Determine the [x, y] coordinate at the center of the cell enclosing the given text.  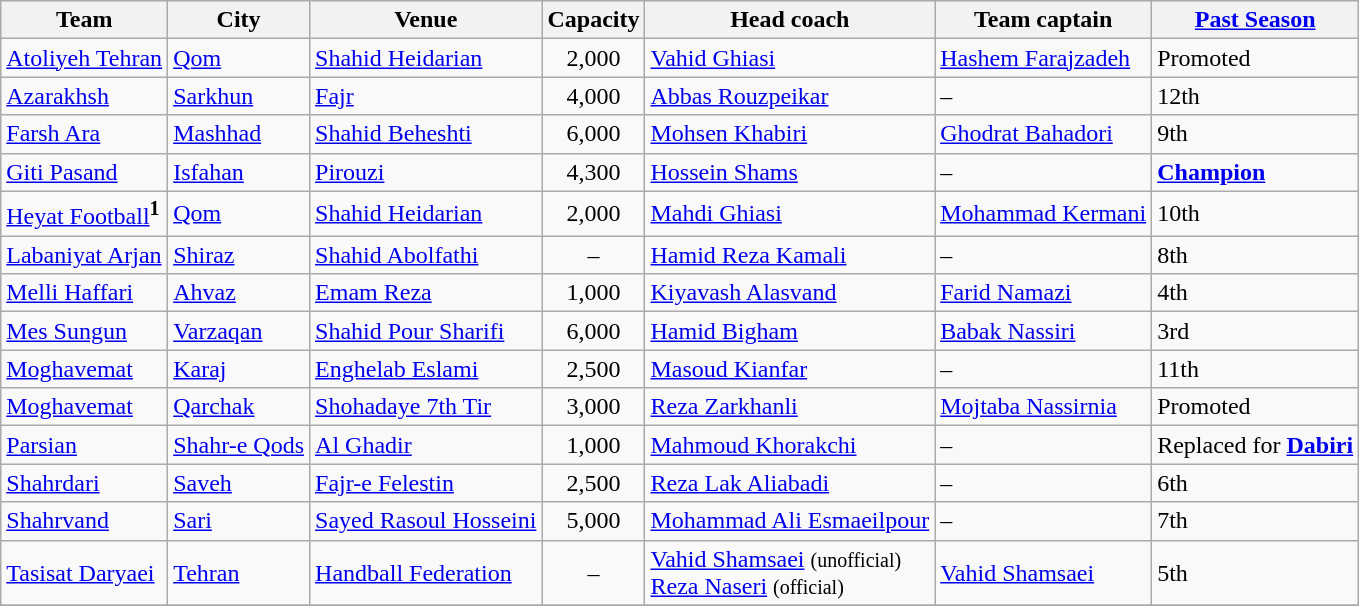
3rd [1256, 331]
Al Ghadir [426, 445]
Handball Federation [426, 572]
Tasisat Daryaei [84, 572]
Sayed Rasoul Hosseini [426, 521]
Shohadaye 7th Tir [426, 407]
Ahvaz [239, 293]
Hamid Bigham [790, 331]
Farsh Ara [84, 134]
10th [1256, 214]
Reza Lak Aliabadi [790, 483]
Enghelab Eslami [426, 369]
8th [1256, 255]
Reza Zarkhanli [790, 407]
4,300 [594, 172]
Fajr [426, 96]
Shiraz [239, 255]
Team captain [1044, 20]
Labaniyat Arjan [84, 255]
Mes Sungun [84, 331]
Hossein Shams [790, 172]
Mashhad [239, 134]
Mahmoud Khorakchi [790, 445]
Vahid Ghiasi [790, 58]
Past Season [1256, 20]
Emam Reza [426, 293]
Shahid Beheshti [426, 134]
Varzaqan [239, 331]
Mohsen Khabiri [790, 134]
Pirouzi [426, 172]
Saveh [239, 483]
Fajr-e Felestin [426, 483]
Shahrdari [84, 483]
9th [1256, 134]
6th [1256, 483]
Ghodrat Bahadori [1044, 134]
Kiyavash Alasvand [790, 293]
Head coach [790, 20]
Mohammad Ali Esmaeilpour [790, 521]
Parsian [84, 445]
Hashem Farajzadeh [1044, 58]
4th [1256, 293]
Vahid Shamsaei (unofficial) Reza Naseri (official) [790, 572]
4,000 [594, 96]
Shahid Pour Sharifi [426, 331]
12th [1256, 96]
5,000 [594, 521]
Mohammad Kermani [1044, 214]
Champion [1256, 172]
Qarchak [239, 407]
Mojtaba Nassirnia [1044, 407]
Tehran [239, 572]
Abbas Rouzpeikar [790, 96]
11th [1256, 369]
Isfahan [239, 172]
Capacity [594, 20]
Shahid Abolfathi [426, 255]
Giti Pasand [84, 172]
Sari [239, 521]
Shahrvand [84, 521]
Masoud Kianfar [790, 369]
3,000 [594, 407]
5th [1256, 572]
Vahid Shamsaei [1044, 572]
Atoliyeh Tehran [84, 58]
Mahdi Ghiasi [790, 214]
Sarkhun [239, 96]
City [239, 20]
Karaj [239, 369]
Babak Nassiri [1044, 331]
7th [1256, 521]
Melli Haffari [84, 293]
Farid Namazi [1044, 293]
Heyat Football1 [84, 214]
Venue [426, 20]
Azarakhsh [84, 96]
Replaced for Dabiri [1256, 445]
Team [84, 20]
Shahr-e Qods [239, 445]
Hamid Reza Kamali [790, 255]
